Scan for the cell matching the given text and deliver its (x, y) coordinate at center. 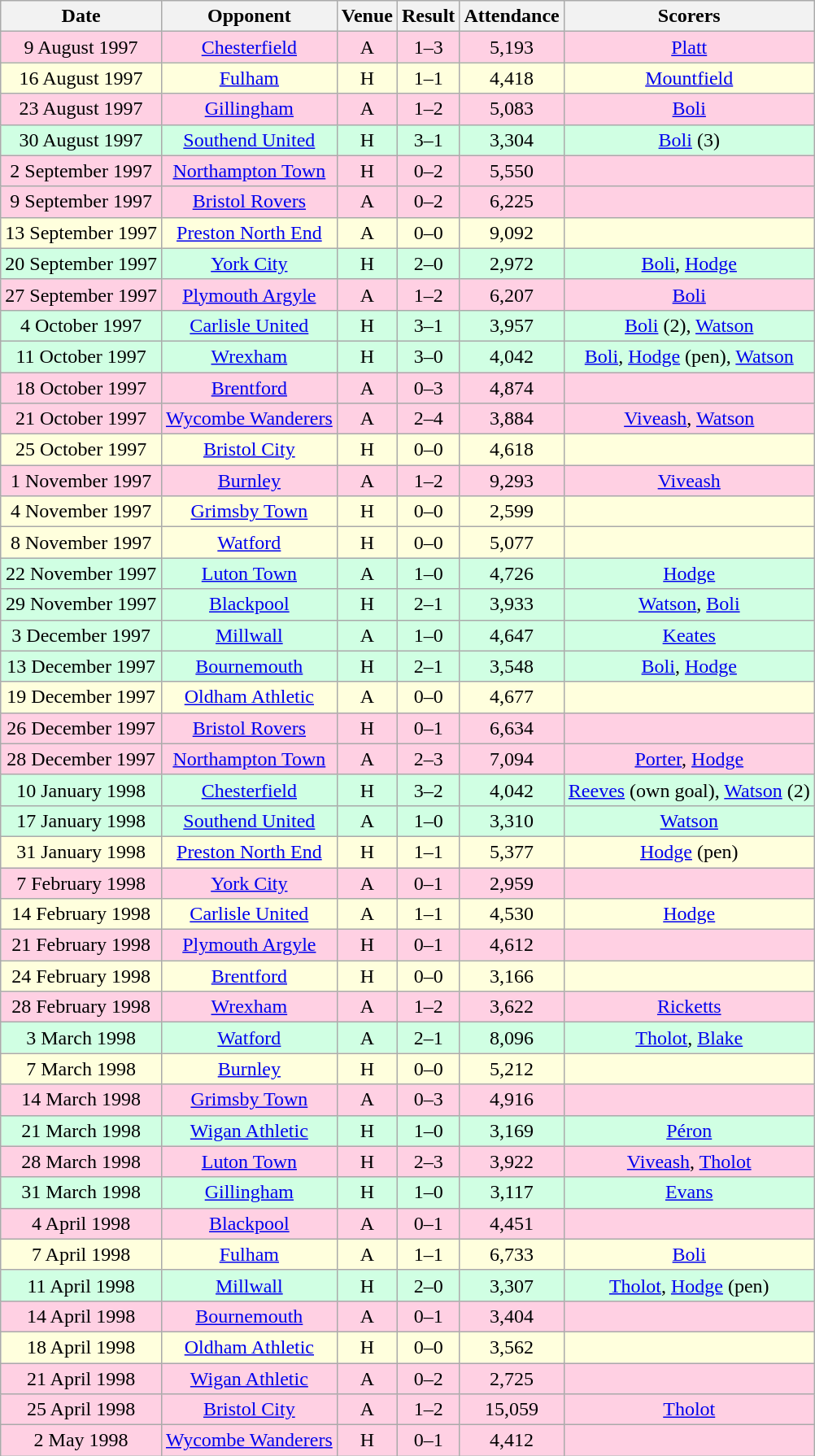
3 December 1997 (81, 635)
4,618 (512, 450)
7,094 (512, 759)
3,169 (512, 1131)
Mountfield (689, 78)
14 February 1998 (81, 914)
3,622 (512, 1007)
Reeves (own goal), Watson (2) (689, 790)
17 January 1998 (81, 821)
2,599 (512, 512)
13 December 1997 (81, 666)
Viveash, Tholot (689, 1162)
Boli (2), Watson (689, 325)
7 March 1998 (81, 1069)
24 February 1998 (81, 976)
3,307 (512, 1285)
4,647 (512, 635)
25 April 1998 (81, 1410)
23 August 1997 (81, 109)
4,418 (512, 78)
Platt (689, 47)
1 November 1997 (81, 481)
Result (428, 16)
7 February 1998 (81, 883)
21 April 1998 (81, 1379)
3–0 (428, 356)
4 April 1998 (81, 1223)
4,451 (512, 1223)
3,117 (512, 1192)
9,092 (512, 233)
Tholot (689, 1410)
8 November 1997 (81, 543)
22 November 1997 (81, 573)
18 October 1997 (81, 388)
5,083 (512, 109)
Hodge (pen) (689, 852)
27 September 1997 (81, 294)
Watson, Boli (689, 604)
2 September 1997 (81, 171)
6,207 (512, 294)
6,225 (512, 202)
3,404 (512, 1316)
4,874 (512, 388)
10 January 1998 (81, 790)
9,293 (512, 481)
Date (81, 16)
Boli (3) (689, 140)
3,933 (512, 604)
31 January 1998 (81, 852)
21 October 1997 (81, 419)
20 September 1997 (81, 264)
7 April 1998 (81, 1254)
Opponent (249, 16)
3,548 (512, 666)
15,059 (512, 1410)
4,612 (512, 945)
9 September 1997 (81, 202)
5,377 (512, 852)
8,096 (512, 1038)
25 October 1997 (81, 450)
Attendance (512, 16)
Boli, Hodge (pen), Watson (689, 356)
2,959 (512, 883)
31 March 1998 (81, 1192)
4,726 (512, 573)
5,212 (512, 1069)
Péron (689, 1131)
Tholot, Blake (689, 1038)
4 October 1997 (81, 325)
4,916 (512, 1100)
2 May 1998 (81, 1441)
Ricketts (689, 1007)
6,733 (512, 1254)
4,677 (512, 697)
Viveash, Watson (689, 419)
9 August 1997 (81, 47)
Scorers (689, 16)
Viveash (689, 481)
28 March 1998 (81, 1162)
14 March 1998 (81, 1100)
3,304 (512, 140)
3 March 1998 (81, 1038)
Venue (367, 16)
2,972 (512, 264)
6,634 (512, 728)
18 April 1998 (81, 1347)
3,884 (512, 419)
3,562 (512, 1347)
1–3 (428, 47)
3,922 (512, 1162)
Evans (689, 1192)
5,193 (512, 47)
4,412 (512, 1441)
2–4 (428, 419)
2,725 (512, 1379)
3–2 (428, 790)
26 December 1997 (81, 728)
30 August 1997 (81, 140)
3,310 (512, 821)
16 August 1997 (81, 78)
4,530 (512, 914)
14 April 1998 (81, 1316)
11 October 1997 (81, 356)
19 December 1997 (81, 697)
28 February 1998 (81, 1007)
Keates (689, 635)
29 November 1997 (81, 604)
Watson (689, 821)
21 February 1998 (81, 945)
5,077 (512, 543)
3,166 (512, 976)
Porter, Hodge (689, 759)
28 December 1997 (81, 759)
11 April 1998 (81, 1285)
21 March 1998 (81, 1131)
4 November 1997 (81, 512)
3,957 (512, 325)
13 September 1997 (81, 233)
5,550 (512, 171)
Tholot, Hodge (pen) (689, 1285)
